Pinpoint the cell where the given text exists, returning its [x, y] midpoint coordinate. 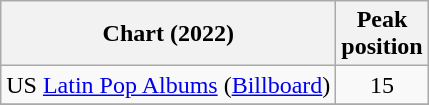
US Latin Pop Albums (Billboard) [168, 85]
Peakposition [382, 34]
Chart (2022) [168, 34]
15 [382, 85]
